Find where the given text appears and provide that cell's center as [X, Y] coordinate. 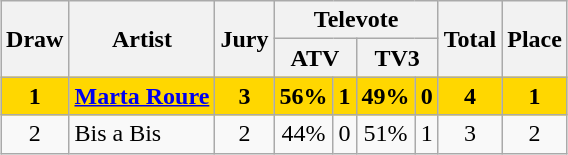
Total [470, 39]
Draw [35, 39]
49% [386, 96]
Televote [356, 20]
51% [386, 134]
56% [304, 96]
Jury [244, 39]
Artist [142, 39]
ATV [315, 58]
Bis a Bis [142, 134]
44% [304, 134]
Marta Roure [142, 96]
Place [535, 39]
TV3 [397, 58]
4 [470, 96]
